Search for the cell housing the specified text and yield its (X, Y) center coordinate. 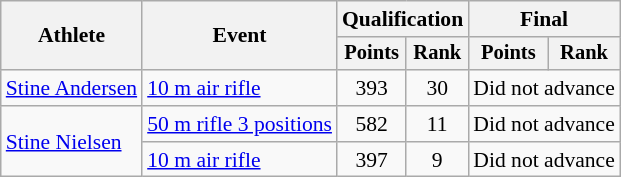
Stine Andersen (72, 88)
393 (372, 88)
Final (544, 19)
Qualification (402, 19)
Athlete (72, 36)
Stine Nielsen (72, 142)
Event (240, 36)
11 (437, 124)
50 m rifle 3 positions (240, 124)
582 (372, 124)
30 (437, 88)
10 m air rifle (240, 88)
